Output the (X, Y) coordinate of the center of the cell containing the given text.  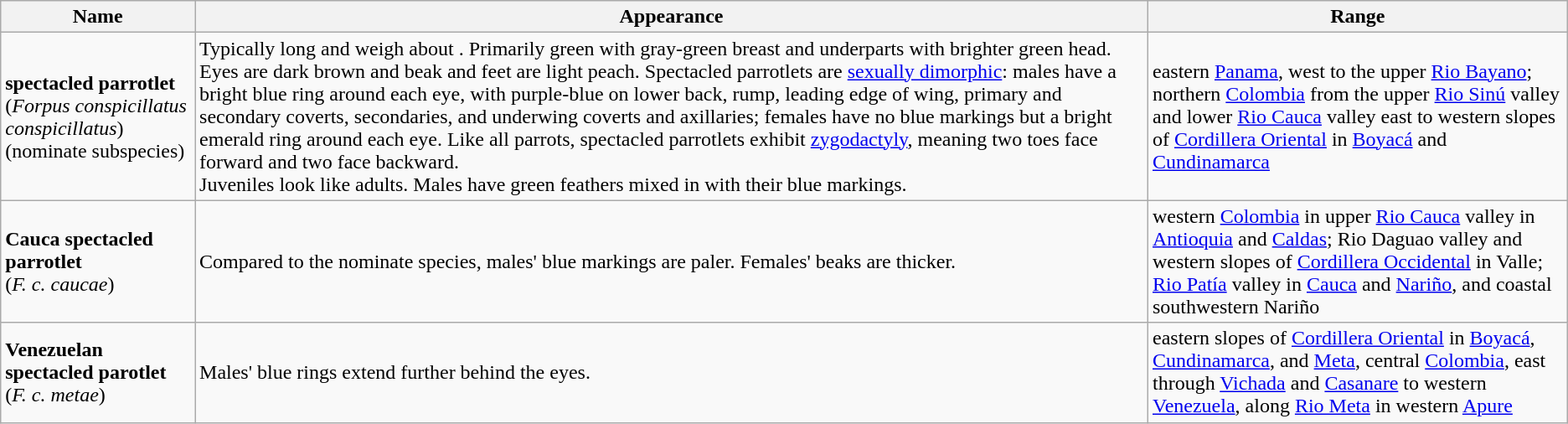
Appearance (672, 17)
Compared to the nominate species, males' blue markings are paler. Females' beaks are thicker. (672, 261)
Range (1357, 17)
spectacled parrotlet(Forpus conspicillatus conspicillatus) (nominate subspecies) (98, 116)
Males' blue rings extend further behind the eyes. (672, 372)
Venezuelan spectacled parotlet(F. c. metae) (98, 372)
Cauca spectacled parrotlet(F. c. caucae) (98, 261)
Name (98, 17)
